Return the [x, y] coordinate for the center point of the cell that contains the specified text.  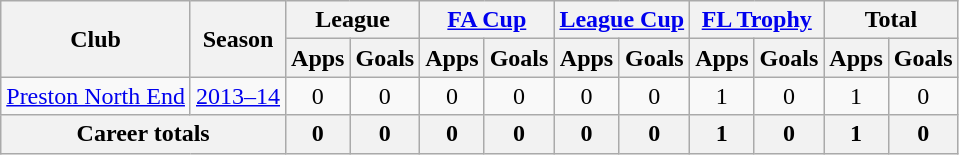
Career totals [144, 134]
FL Trophy [757, 20]
Season [238, 39]
League Cup [622, 20]
Preston North End [96, 96]
2013–14 [238, 96]
FA Cup [487, 20]
Total [891, 20]
League [353, 20]
Club [96, 39]
